Find where the given text appears and provide that cell's center as [X, Y] coordinate. 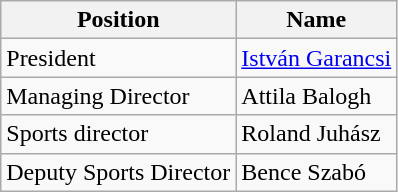
President [118, 58]
Managing Director [118, 96]
Bence Szabó [316, 172]
Sports director [118, 134]
Roland Juhász [316, 134]
Position [118, 20]
Attila Balogh [316, 96]
Name [316, 20]
István Garancsi [316, 58]
Deputy Sports Director [118, 172]
